Pinpoint the cell where the given text exists, returning its (X, Y) midpoint coordinate. 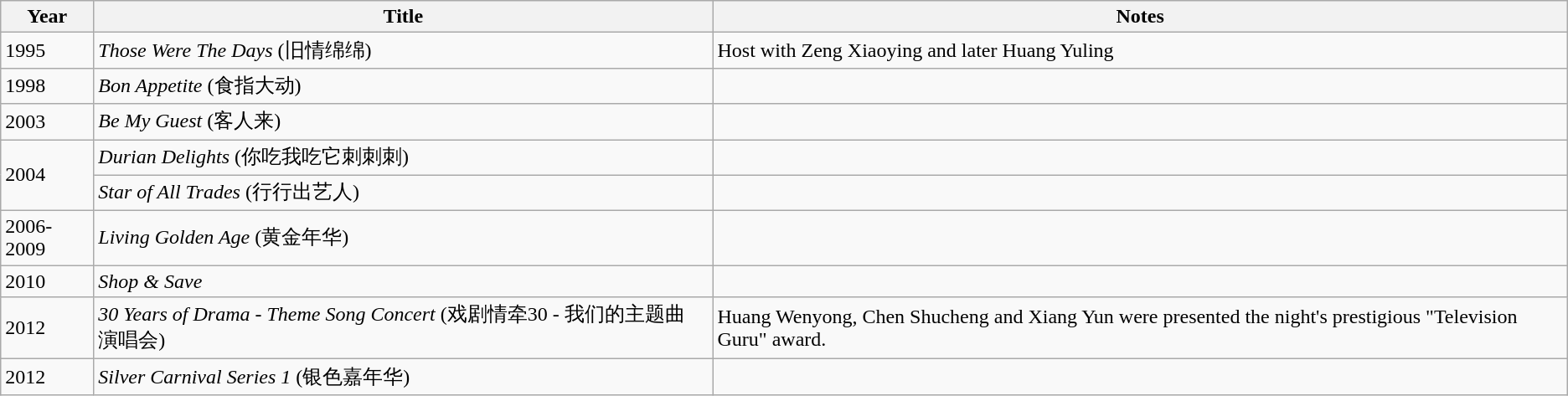
Durian Delights (你吃我吃它刺刺刺) (404, 157)
Shop & Save (404, 281)
Those Were The Days (旧情绵绵) (404, 50)
Huang Wenyong, Chen Shucheng and Xiang Yun were presented the night's prestigious "Television Guru" award. (1140, 328)
30 Years of Drama - Theme Song Concert (戏剧情牵30 - 我们的主题曲 演唱会) (404, 328)
Bon Appetite (食指大动) (404, 85)
2004 (47, 174)
2003 (47, 122)
Be My Guest (客人来) (404, 122)
Silver Carnival Series 1 (银色嘉年华) (404, 377)
Star of All Trades (行行出艺人) (404, 193)
2010 (47, 281)
Host with Zeng Xiaoying and later Huang Yuling (1140, 50)
Title (404, 17)
Year (47, 17)
1998 (47, 85)
1995 (47, 50)
2006-2009 (47, 238)
Notes (1140, 17)
Living Golden Age (黄金年华) (404, 238)
